Capture the cell that displays the provided text and extract its (X, Y) central coordinate. 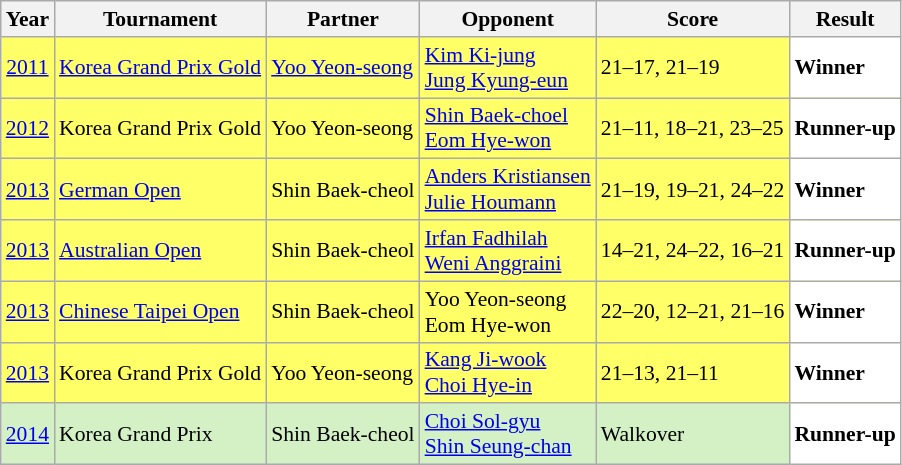
Yoo Yeon-seong Eom Hye-won (508, 312)
Partner (342, 19)
Korea Grand Prix (160, 434)
21–11, 18–21, 23–25 (693, 128)
Walkover (693, 434)
Score (693, 19)
Choi Sol-gyu Shin Seung-chan (508, 434)
2014 (28, 434)
2012 (28, 128)
Anders Kristiansen Julie Houmann (508, 190)
Opponent (508, 19)
Kang Ji-wook Choi Hye-in (508, 372)
22–20, 12–21, 21–16 (693, 312)
Australian Open (160, 250)
21–17, 21–19 (693, 68)
Result (844, 19)
21–19, 19–21, 24–22 (693, 190)
Irfan Fadhilah Weni Anggraini (508, 250)
Kim Ki-jung Jung Kyung-eun (508, 68)
Year (28, 19)
Shin Baek-choel Eom Hye-won (508, 128)
14–21, 24–22, 16–21 (693, 250)
Chinese Taipei Open (160, 312)
Tournament (160, 19)
German Open (160, 190)
21–13, 21–11 (693, 372)
2011 (28, 68)
